Locate the cell with the specified text and output its [x, y] center coordinate. 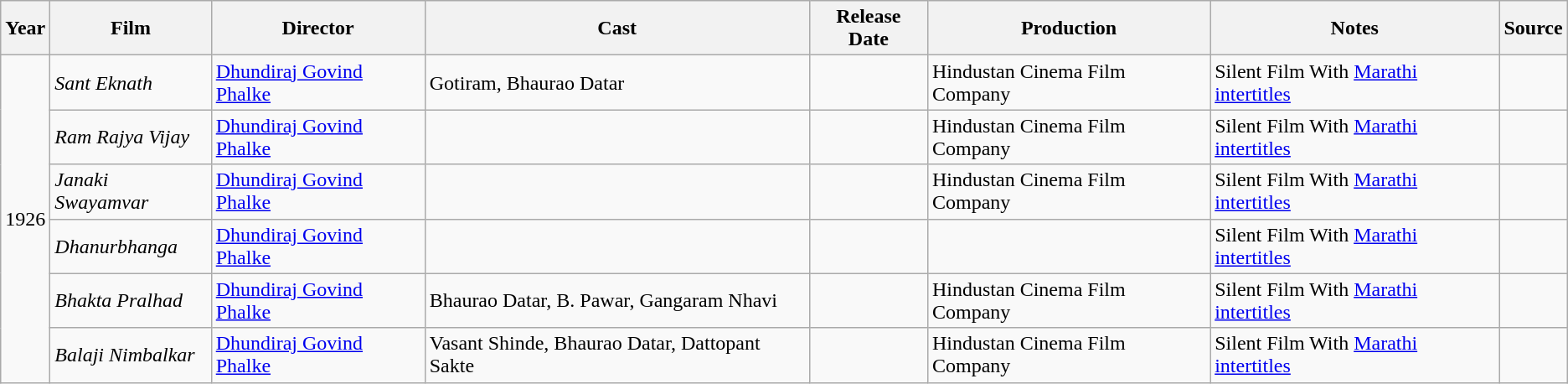
1926 [25, 219]
Production [1069, 29]
Release Date [868, 29]
Bhakta Pralhad [131, 300]
Janaki Swayamvar [131, 191]
Gotiram, Bhaurao Datar [616, 82]
Director [318, 29]
Vasant Shinde, Bhaurao Datar, Dattopant Sakte [616, 355]
Source [1533, 29]
Bhaurao Datar, B. Pawar, Gangaram Nhavi [616, 300]
Film [131, 29]
Balaji Nimbalkar [131, 355]
Ram Rajya Vijay [131, 138]
Cast [616, 29]
Sant Eknath [131, 82]
Notes [1355, 29]
Year [25, 29]
Dhanurbhanga [131, 246]
